Detect which cell encompasses the target text, then output its [X, Y] center coordinate. 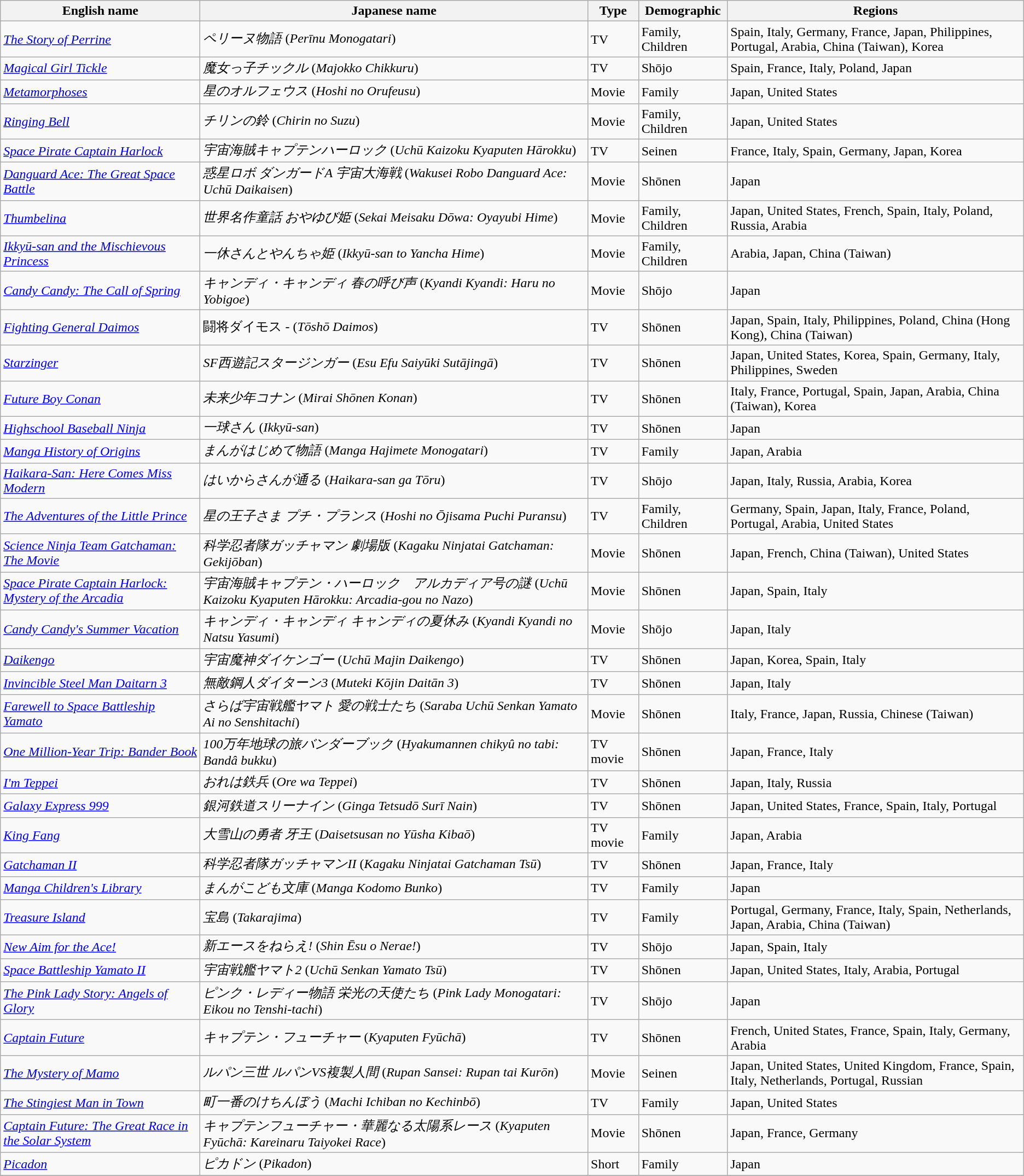
宇宙海賊キャプテンハーロック (Uchū Kaizoku Kyaputen Hārokku) [394, 151]
科学忍者隊ガッチャマンII (Kagaku Ninjatai Gatchaman Tsū) [394, 864]
チリンの鈴 (Chirin no Suzu) [394, 121]
English name [101, 11]
キャンディ・キャンディ キャンディの夏休み (Kyandi Kyandi no Natsu Yasumi) [394, 629]
大雪山の勇者 牙王 (Daisetsusan no Yūsha Kibaō) [394, 835]
宇宙海賊キャプテン・ハーロック アルカディア号の謎 (Uchū Kaizoku Kyaputen Hārokku: Arcadia-gou no Nazo) [394, 591]
Germany, Spain, Japan, Italy, France, Poland, Portugal, Arabia, United States [876, 516]
Daikengo [101, 660]
闘将ダイモス - (Tōshō Daimos) [394, 327]
ルパン三世 ルパンVS複製人間 (Rupan Sansei: Rupan tai Kurōn) [394, 1073]
Italy, France, Japan, Russia, Chinese (Taiwan) [876, 714]
キャプテンフューチャー・華麗なる太陽系レース (Kyaputen Fyūchā: Kareinaru Taiyokei Race) [394, 1133]
Gatchaman II [101, 864]
ピカドン (Pikadon) [394, 1164]
はいからさんが通る (Haikara-san ga Tōru) [394, 480]
Highschool Baseball Ninja [101, 428]
France, Italy, Spain, Germany, Japan, Korea [876, 151]
まんがはじめて物語 (Manga Hajimete Monogatari) [394, 452]
Japan, United States, French, Spain, Italy, Poland, Russia, Arabia [876, 218]
Japan, Spain, Italy, Philippines, Poland, China (Hong Kong), China (Taiwan) [876, 327]
The Story of Perrine [101, 39]
Magical Girl Tickle [101, 69]
Captain Future [101, 1037]
Japan, United States, United Kingdom, France, Spain, Italy, Netherlands, Portugal, Russian [876, 1073]
Demographic [683, 11]
惑星ロボ ダンガードA 宇宙大海戦 (Wakusei Robo Danguard Ace: Uchū Daikaisen) [394, 182]
Starzinger [101, 363]
魔女っ子チックル (Majokko Chikkuru) [394, 69]
Ikkyū-san and the Mischievous Princess [101, 254]
The Adventures of the Little Prince [101, 516]
Galaxy Express 999 [101, 806]
100万年地球の旅バンダーブック (Hyakumannen chikyû no tabi: Bandâ bukku) [394, 752]
Spain, Italy, Germany, France, Japan, Philippines, Portugal, Arabia, China (Taiwan), Korea [876, 39]
Danguard Ace: The Great Space Battle [101, 182]
Science Ninja Team Gatchaman: The Movie [101, 553]
宝島 (Takarajima) [394, 918]
Italy, France, Portugal, Spain, Japan, Arabia, China (Taiwan), Korea [876, 398]
Japan, France, Germany [876, 1133]
Japan, United States, Italy, Arabia, Portugal [876, 970]
King Fang [101, 835]
Manga History of Origins [101, 452]
Space Pirate Captain Harlock [101, 151]
宇宙戦艦ヤマト2 (Uchū Senkan Yamato Tsū) [394, 970]
SF西遊記スタージンガー (Esu Efu Saiyūki Sutājingā) [394, 363]
ピンク・レディー物語 栄光の天使たち (Pink Lady Monogatari: Eikou no Tenshi-tachi) [394, 1001]
Fighting General Daimos [101, 327]
Spain, France, Italy, Poland, Japan [876, 69]
星の王子さま プチ・プランス (Hoshi no Ōjisama Puchi Puransu) [394, 516]
Type [614, 11]
一休さんとやんちゃ姫 (Ikkyū-san to Yancha Hime) [394, 254]
まんがこども文庫 (Manga Kodomo Bunko) [394, 888]
一球さん (Ikkyū-san) [394, 428]
Japanese name [394, 11]
世界名作童話 おやゆび姫 (Sekai Meisaku Dōwa: Oyayubi Hime) [394, 218]
I'm Teppei [101, 782]
キャプテン・フューチャー (Kyaputen Fyūchā) [394, 1037]
The Pink Lady Story: Angels of Glory [101, 1001]
Space Pirate Captain Harlock: Mystery of the Arcadia [101, 591]
Candy Candy's Summer Vacation [101, 629]
Japan, Korea, Spain, Italy [876, 660]
Japan, United States, Korea, Spain, Germany, Italy, Philippines, Sweden [876, 363]
キャンディ・キャンディ 春の呼び声 (Kyandi Kyandi: Haru no Yobigoe) [394, 290]
Invincible Steel Man Daitarn 3 [101, 684]
Metamorphoses [101, 92]
Manga Children's Library [101, 888]
町一番のけちんぼう (Machi Ichiban no Kechinbō) [394, 1103]
Short [614, 1164]
Picadon [101, 1164]
無敵鋼人ダイターン3 (Muteki Kōjin Daitān 3) [394, 684]
Arabia, Japan, China (Taiwan) [876, 254]
Thumbelina [101, 218]
Space Battleship Yamato II [101, 970]
Future Boy Conan [101, 398]
銀河鉄道スリーナイン (Ginga Tetsudō Surī Nain) [394, 806]
Japan, United States, France, Spain, Italy, Portugal [876, 806]
Japan, French, China (Taiwan), United States [876, 553]
Candy Candy: The Call of Spring [101, 290]
Farewell to Space Battleship Yamato [101, 714]
Japan, Italy, Russia [876, 782]
New Aim for the Ace! [101, 947]
さらば宇宙戦艦ヤマト 愛の戦士たち (Saraba Uchū Senkan Yamato Ai no Senshitachi) [394, 714]
ペリーヌ物語 (Perīnu Monogatari) [394, 39]
Treasure Island [101, 918]
星のオルフェウス (Hoshi no Orufeusu) [394, 92]
Haikara-San: Here Comes Miss Modern [101, 480]
科学忍者隊ガッチャマン 劇場版 (Kagaku Ninjatai Gatchaman: Gekijōban) [394, 553]
Regions [876, 11]
The Mystery of Mamo [101, 1073]
Japan, Italy, Russia, Arabia, Korea [876, 480]
おれは鉄兵 (Ore wa Teppei) [394, 782]
未来少年コナン (Mirai Shōnen Konan) [394, 398]
宇宙魔神ダイケンゴー (Uchū Majin Daikengo) [394, 660]
Captain Future: The Great Race in the Solar System [101, 1133]
新エースをねらえ! (Shin Ēsu o Nerae!) [394, 947]
One Million-Year Trip: Bander Book [101, 752]
Ringing Bell [101, 121]
Portugal, Germany, France, Italy, Spain, Netherlands, Japan, Arabia, China (Taiwan) [876, 918]
French, United States, France, Spain, Italy, Germany, Arabia [876, 1037]
The Stingiest Man in Town [101, 1103]
